From the cell containing the given text, extract its center point as (X, Y) coordinate. 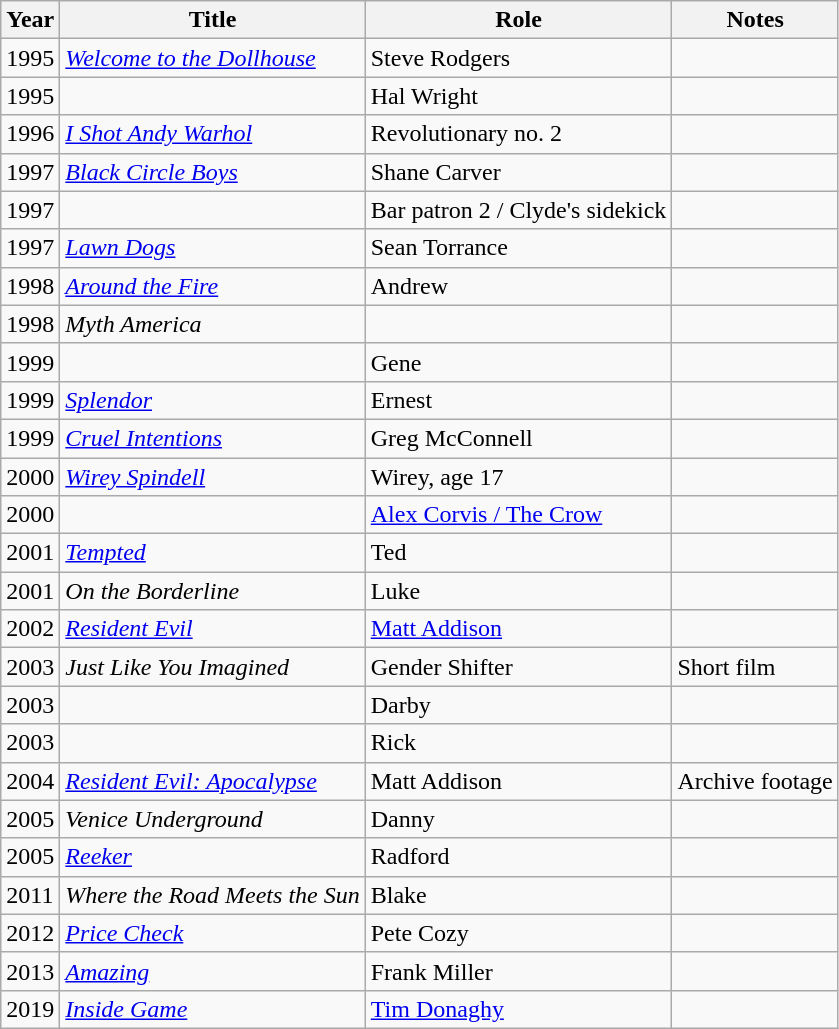
I Shot Andy Warhol (212, 134)
Just Like You Imagined (212, 667)
Welcome to the Dollhouse (212, 58)
Reeker (212, 857)
Year (30, 20)
2013 (30, 971)
Venice Underground (212, 819)
Cruel Intentions (212, 438)
1996 (30, 134)
Shane Carver (518, 172)
Resident Evil: Apocalypse (212, 781)
Gender Shifter (518, 667)
Gene (518, 362)
Role (518, 20)
Rick (518, 743)
Amazing (212, 971)
Price Check (212, 933)
Radford (518, 857)
2011 (30, 895)
Wirey, age 17 (518, 477)
2002 (30, 629)
Tim Donaghy (518, 1009)
Short film (755, 667)
Hal Wright (518, 96)
2019 (30, 1009)
Luke (518, 591)
Inside Game (212, 1009)
Wirey Spindell (212, 477)
On the Borderline (212, 591)
Tempted (212, 553)
Title (212, 20)
Greg McConnell (518, 438)
Splendor (212, 400)
Archive footage (755, 781)
Ernest (518, 400)
Frank Miller (518, 971)
Danny (518, 819)
Blake (518, 895)
Alex Corvis / The Crow (518, 515)
Bar patron 2 / Clyde's sidekick (518, 210)
Revolutionary no. 2 (518, 134)
Where the Road Meets the Sun (212, 895)
Ted (518, 553)
Sean Torrance (518, 248)
Darby (518, 705)
Steve Rodgers (518, 58)
Notes (755, 20)
Lawn Dogs (212, 248)
Resident Evil (212, 629)
Myth America (212, 324)
Black Circle Boys (212, 172)
2012 (30, 933)
2004 (30, 781)
Around the Fire (212, 286)
Pete Cozy (518, 933)
Andrew (518, 286)
